Capture the cell that displays the provided text and extract its (X, Y) central coordinate. 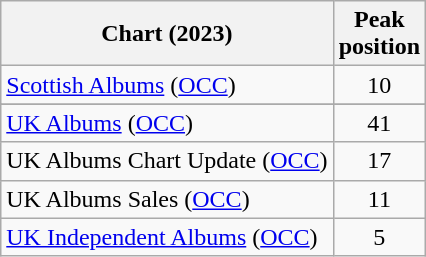
UK Albums Sales (OCC) (167, 199)
Peakposition (379, 34)
10 (379, 85)
Chart (2023) (167, 34)
UK Albums (OCC) (167, 123)
Scottish Albums (OCC) (167, 85)
17 (379, 161)
11 (379, 199)
UK Albums Chart Update (OCC) (167, 161)
41 (379, 123)
5 (379, 237)
UK Independent Albums (OCC) (167, 237)
